From the cell containing the given text, extract its center point as (X, Y) coordinate. 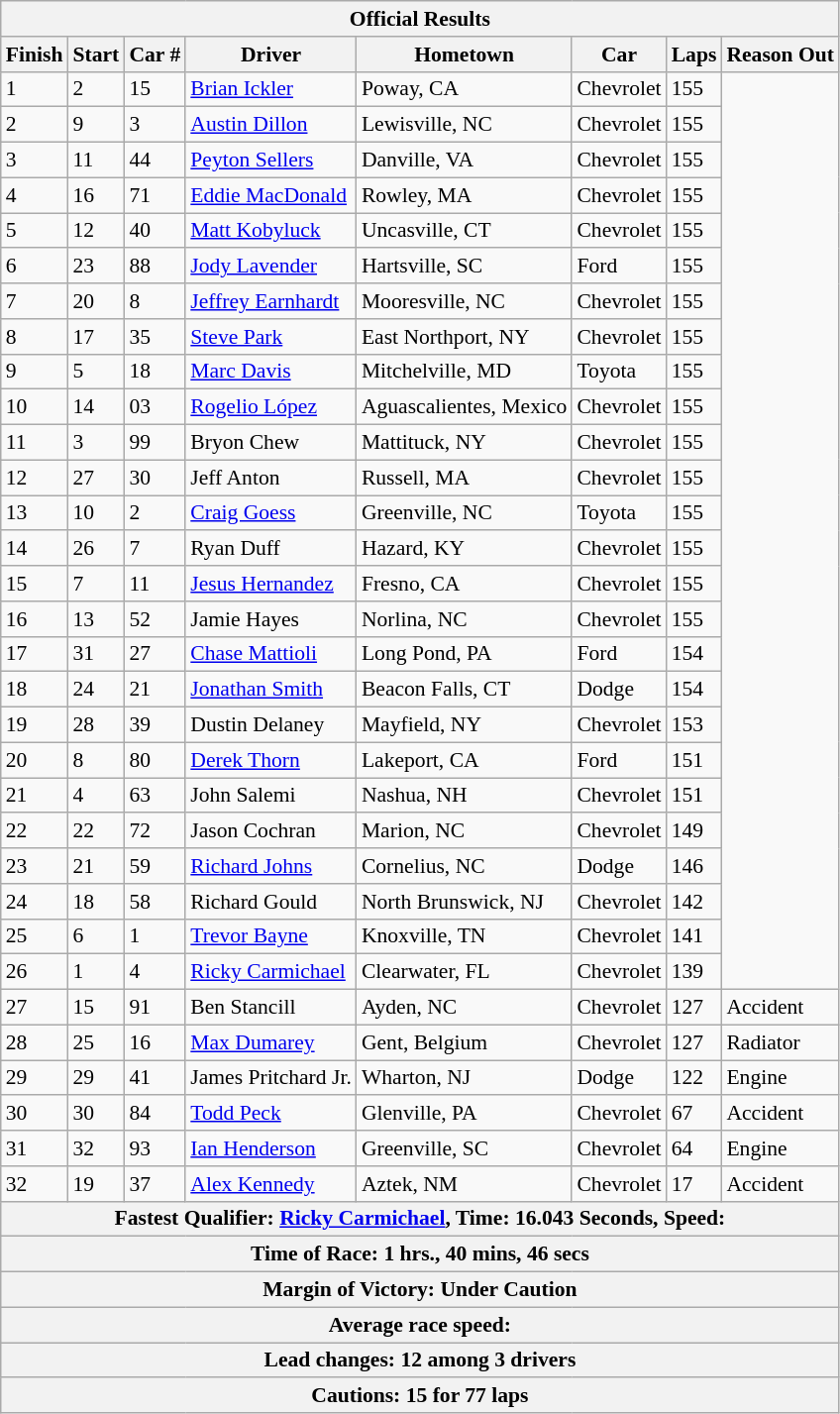
Rogelio López (271, 407)
80 (155, 760)
Time of Race: 1 hrs., 40 mins, 46 secs (420, 1254)
Long Pond, PA (465, 654)
Ricky Carmichael (271, 972)
Gent, Belgium (465, 1042)
Knoxville, TN (465, 936)
Mayfield, NY (465, 725)
Margin of Victory: Under Caution (420, 1290)
Ryan Duff (271, 549)
63 (155, 796)
James Pritchard Jr. (271, 1078)
Lead changes: 12 among 3 drivers (420, 1360)
Jamie Hayes (271, 619)
39 (155, 725)
91 (155, 1008)
37 (155, 1184)
Steve Park (271, 337)
Richard Johns (271, 866)
Bryon Chew (271, 443)
03 (155, 407)
Mattituck, NY (465, 443)
Glenville, PA (465, 1114)
Car (618, 54)
Trevor Bayne (271, 936)
Nashua, NH (465, 796)
Reason Out (781, 54)
Marc Davis (271, 372)
Max Dumarey (271, 1042)
Jonathan Smith (271, 690)
Derek Thorn (271, 760)
Danville, VA (465, 161)
North Brunswick, NJ (465, 902)
Marion, NC (465, 831)
Matt Kobyluck (271, 231)
41 (155, 1078)
Norlina, NC (465, 619)
Dustin Delaney (271, 725)
Hazard, KY (465, 549)
Lakeport, CA (465, 760)
Beacon Falls, CT (465, 690)
Austin Dillon (271, 125)
44 (155, 161)
122 (694, 1078)
Eddie MacDonald (271, 195)
Fastest Qualifier: Ricky Carmichael, Time: 16.043 Seconds, Speed: (420, 1219)
Jeffrey Earnhardt (271, 301)
Poway, CA (465, 89)
Aguascalientes, Mexico (465, 407)
88 (155, 267)
Car # (155, 54)
141 (694, 936)
64 (694, 1148)
Uncasville, CT (465, 231)
Greenville, SC (465, 1148)
Official Results (420, 19)
59 (155, 866)
Aztek, NM (465, 1184)
Wharton, NJ (465, 1078)
Average race speed: (420, 1325)
Cautions: 15 for 77 laps (420, 1396)
Ian Henderson (271, 1148)
139 (694, 972)
Mitchelville, MD (465, 372)
58 (155, 902)
Alex Kennedy (271, 1184)
John Salemi (271, 796)
Ayden, NC (465, 1008)
East Northport, NY (465, 337)
Todd Peck (271, 1114)
Brian Ickler (271, 89)
Clearwater, FL (465, 972)
Richard Gould (271, 902)
Finish (35, 54)
Lewisville, NC (465, 125)
72 (155, 831)
Craig Goess (271, 513)
Fresno, CA (465, 584)
Driver (271, 54)
Jeff Anton (271, 478)
Peyton Sellers (271, 161)
99 (155, 443)
52 (155, 619)
Jody Lavender (271, 267)
Chase Mattioli (271, 654)
84 (155, 1114)
Radiator (781, 1042)
142 (694, 902)
35 (155, 337)
146 (694, 866)
40 (155, 231)
Start (95, 54)
Cornelius, NC (465, 866)
Mooresville, NC (465, 301)
67 (694, 1114)
153 (694, 725)
Ben Stancill (271, 1008)
Russell, MA (465, 478)
Hartsville, SC (465, 267)
71 (155, 195)
149 (694, 831)
Laps (694, 54)
Greenville, NC (465, 513)
Hometown (465, 54)
Jesus Hernandez (271, 584)
Rowley, MA (465, 195)
Jason Cochran (271, 831)
93 (155, 1148)
